Provide the [x, y] coordinate of the cell's center where the given text is located.  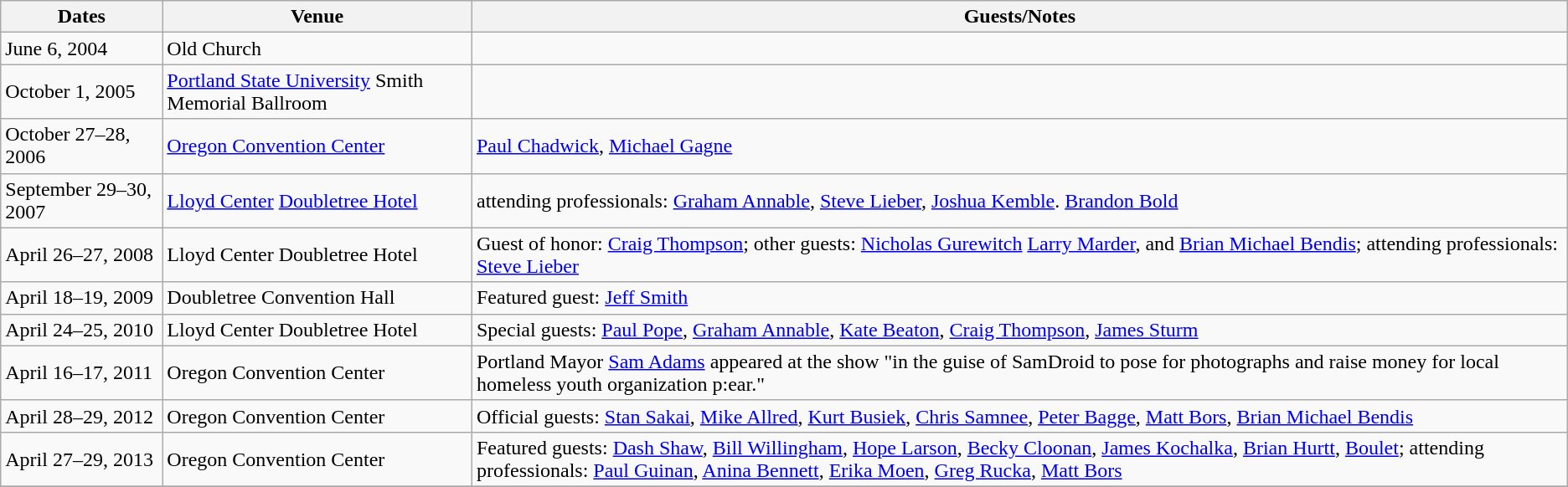
April 28–29, 2012 [82, 416]
Guest of honor: Craig Thompson; other guests: Nicholas Gurewitch Larry Marder, and Brian Michael Bendis; attending professionals: Steve Lieber [1019, 254]
April 24–25, 2010 [82, 330]
Old Church [317, 49]
attending professionals: Graham Annable, Steve Lieber, Joshua Kemble. Brandon Bold [1019, 201]
Paul Chadwick, Michael Gagne [1019, 146]
Guests/Notes [1019, 17]
June 6, 2004 [82, 49]
October 1, 2005 [82, 92]
September 29–30, 2007 [82, 201]
Doubletree Convention Hall [317, 298]
Dates [82, 17]
Featured guest: Jeff Smith [1019, 298]
Venue [317, 17]
April 26–27, 2008 [82, 254]
April 18–19, 2009 [82, 298]
April 16–17, 2011 [82, 373]
October 27–28, 2006 [82, 146]
Portland State University Smith Memorial Ballroom [317, 92]
April 27–29, 2013 [82, 459]
Official guests: Stan Sakai, Mike Allred, Kurt Busiek, Chris Samnee, Peter Bagge, Matt Bors, Brian Michael Bendis [1019, 416]
Special guests: Paul Pope, Graham Annable, Kate Beaton, Craig Thompson, James Sturm [1019, 330]
